Output the (X, Y) coordinate of the center of the cell containing the given text.  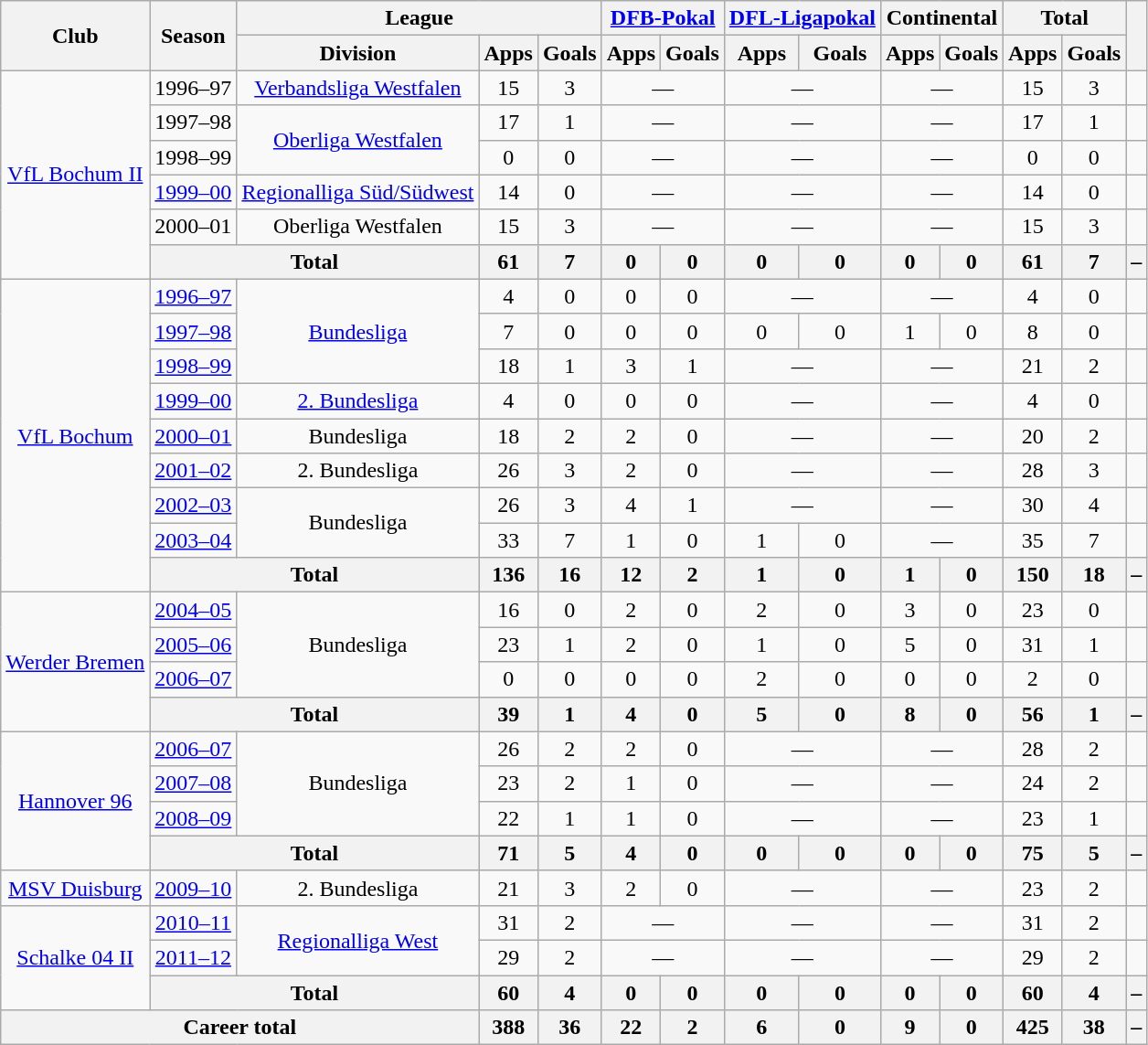
33 (508, 540)
Career total (239, 1028)
388 (508, 1028)
DFL-Ligapokal (803, 18)
Regionalliga Süd/Südwest (358, 192)
36 (569, 1028)
2002–03 (194, 506)
2011–12 (194, 957)
9 (909, 1028)
2007–08 (194, 784)
20 (1033, 436)
75 (1033, 853)
136 (508, 575)
39 (508, 714)
Hannover 96 (75, 801)
Division (358, 53)
2001–02 (194, 471)
2003–04 (194, 540)
2009–10 (194, 888)
Verbandsliga Westfalen (358, 88)
MSV Duisburg (75, 888)
Continental (941, 18)
VfL Bochum (75, 435)
Schalke 04 II (75, 957)
30 (1033, 506)
Werder Bremen (75, 662)
6 (761, 1028)
24 (1033, 784)
2004–05 (194, 610)
DFB-Pokal (663, 18)
2008–09 (194, 818)
Season (194, 36)
425 (1033, 1028)
71 (508, 853)
2005–06 (194, 645)
56 (1033, 714)
35 (1033, 540)
Regionalliga West (358, 940)
Club (75, 36)
12 (631, 575)
2010–11 (194, 922)
VfL Bochum II (75, 175)
150 (1033, 575)
38 (1094, 1028)
League (419, 18)
